Determine the (X, Y) coordinate at the center of the cell enclosing the given text.  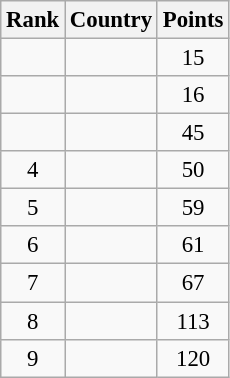
6 (33, 245)
Country (112, 20)
7 (33, 283)
59 (192, 208)
61 (192, 245)
8 (33, 321)
113 (192, 321)
Rank (33, 20)
5 (33, 208)
15 (192, 58)
45 (192, 133)
Points (192, 20)
67 (192, 283)
120 (192, 358)
9 (33, 358)
16 (192, 95)
50 (192, 170)
4 (33, 170)
